Provide the (X, Y) coordinate of the cell's center where the given text is located.  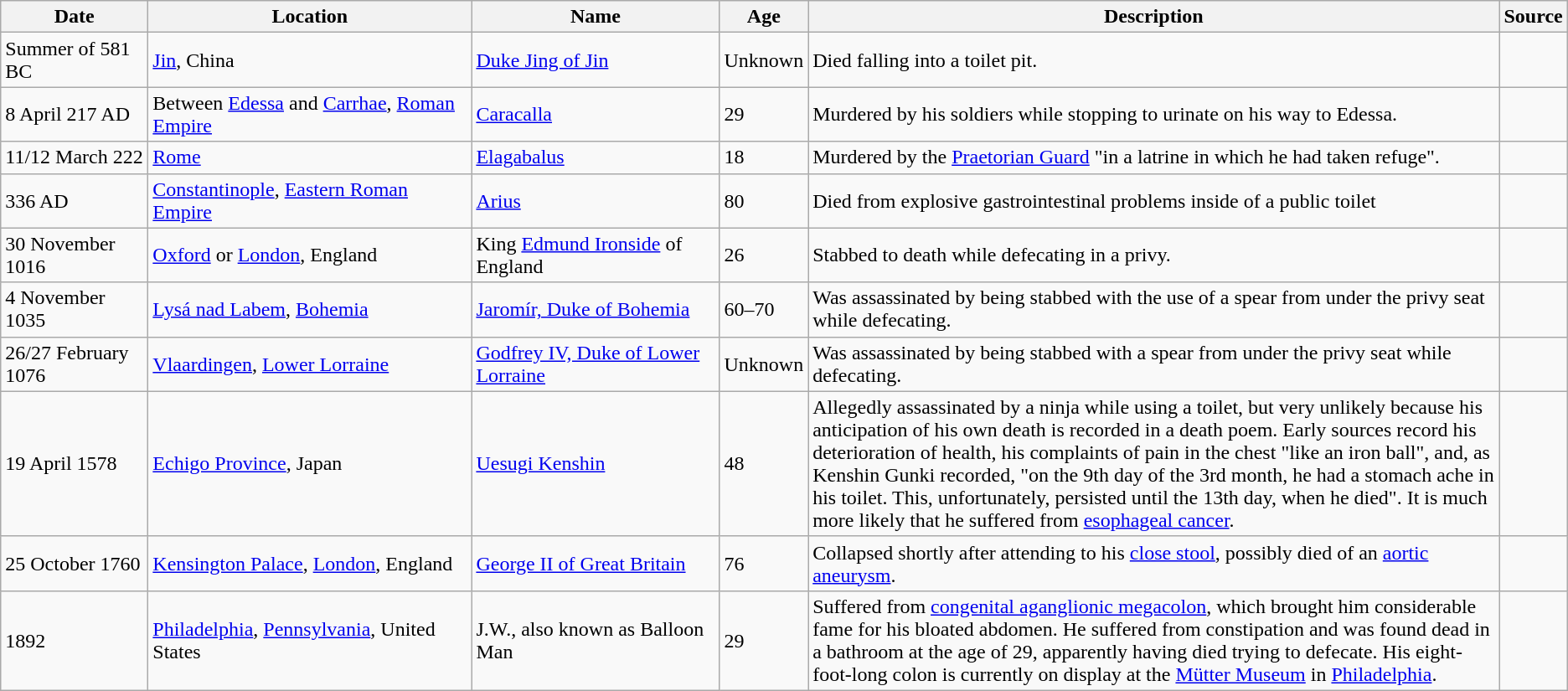
King Edmund Ironside of England (596, 255)
Description (1154, 17)
Was assassinated by being stabbed with the use of a spear from under the privy seat while defecating. (1154, 310)
Rome (310, 157)
25 October 1760 (75, 563)
Arius (596, 201)
Philadelphia, Pennsylvania, United States (310, 640)
Died from explosive gastrointestinal problems inside of a public toilet (1154, 201)
8 April 217 AD (75, 114)
30 November 1016 (75, 255)
18 (764, 157)
Murdered by the Praetorian Guard "in a latrine in which he had taken refuge". (1154, 157)
Caracalla (596, 114)
Collapsed shortly after attending to his close stool, possibly died of an aortic aneurysm. (1154, 563)
Stabbed to death while defecating in a privy. (1154, 255)
Uesugi Kenshin (596, 464)
Oxford or London, England (310, 255)
Died falling into a toilet pit. (1154, 60)
Vlaardingen, Lower Lorraine (310, 364)
11/12 March 222 (75, 157)
76 (764, 563)
Between Edessa and Carrhae, Roman Empire (310, 114)
Godfrey IV, Duke of Lower Lorraine (596, 364)
Summer of 581 BC (75, 60)
48 (764, 464)
26 (764, 255)
Kensington Palace, London, England (310, 563)
1892 (75, 640)
Murdered by his soldiers while stopping to urinate on his way to Edessa. (1154, 114)
336 AD (75, 201)
Source (1533, 17)
Jaromír, Duke of Bohemia (596, 310)
George II of Great Britain (596, 563)
Duke Jing of Jin (596, 60)
J.W., also known as Balloon Man (596, 640)
Age (764, 17)
26/27 February 1076 (75, 364)
Lysá nad Labem, Bohemia (310, 310)
80 (764, 201)
Date (75, 17)
Jin, China (310, 60)
Name (596, 17)
Was assassinated by being stabbed with a spear from under the privy seat while defecating. (1154, 364)
Elagabalus (596, 157)
60–70 (764, 310)
4 November 1035 (75, 310)
19 April 1578 (75, 464)
Location (310, 17)
Echigo Province, Japan (310, 464)
Constantinople, Eastern Roman Empire (310, 201)
